Extract the (X, Y) coordinate from the center of the cell holding the provided text.  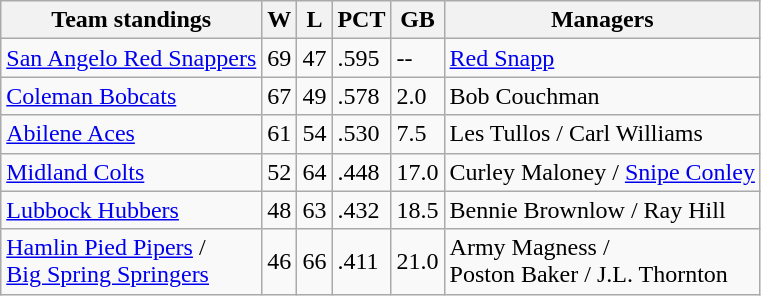
47 (314, 58)
69 (280, 58)
48 (280, 210)
46 (280, 262)
PCT (362, 20)
Les Tullos / Carl Williams (602, 134)
Bob Couchman (602, 96)
.432 (362, 210)
Team standings (132, 20)
Army Magness /Poston Baker / J.L. Thornton (602, 262)
17.0 (418, 172)
63 (314, 210)
66 (314, 262)
Coleman Bobcats (132, 96)
.411 (362, 262)
Bennie Brownlow / Ray Hill (602, 210)
.448 (362, 172)
18.5 (418, 210)
L (314, 20)
-- (418, 58)
61 (280, 134)
.595 (362, 58)
Curley Maloney / Snipe Conley (602, 172)
49 (314, 96)
Hamlin Pied Pipers / Big Spring Springers (132, 262)
GB (418, 20)
W (280, 20)
21.0 (418, 262)
.530 (362, 134)
67 (280, 96)
64 (314, 172)
Managers (602, 20)
2.0 (418, 96)
Midland Colts (132, 172)
Red Snapp (602, 58)
54 (314, 134)
Lubbock Hubbers (132, 210)
San Angelo Red Snappers (132, 58)
.578 (362, 96)
Abilene Aces (132, 134)
52 (280, 172)
7.5 (418, 134)
